Capture the cell that displays the provided text and extract its [x, y] central coordinate. 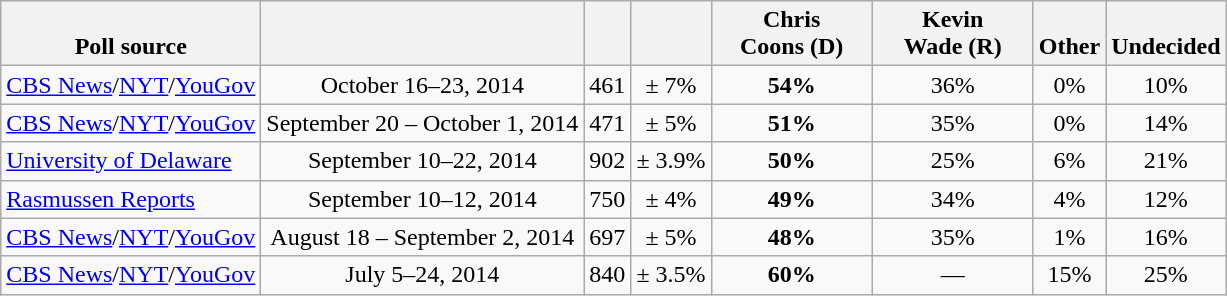
September 20 – October 1, 2014 [422, 123]
September 10–12, 2014 [422, 199]
± 3.5% [671, 275]
461 [608, 85]
15% [1069, 275]
Poll source [131, 34]
48% [792, 237]
60% [792, 275]
Rasmussen Reports [131, 199]
12% [1166, 199]
16% [1166, 237]
1% [1069, 237]
51% [792, 123]
± 3.9% [671, 161]
September 10–22, 2014 [422, 161]
54% [792, 85]
— [952, 275]
August 18 – September 2, 2014 [422, 237]
Undecided [1166, 34]
4% [1069, 199]
July 5–24, 2014 [422, 275]
ChrisCoons (D) [792, 34]
34% [952, 199]
14% [1166, 123]
Other [1069, 34]
840 [608, 275]
10% [1166, 85]
36% [952, 85]
October 16–23, 2014 [422, 85]
902 [608, 161]
50% [792, 161]
21% [1166, 161]
49% [792, 199]
750 [608, 199]
± 7% [671, 85]
471 [608, 123]
6% [1069, 161]
University of Delaware [131, 161]
KevinWade (R) [952, 34]
± 4% [671, 199]
697 [608, 237]
